Search for the cell housing the specified text and yield its (X, Y) center coordinate. 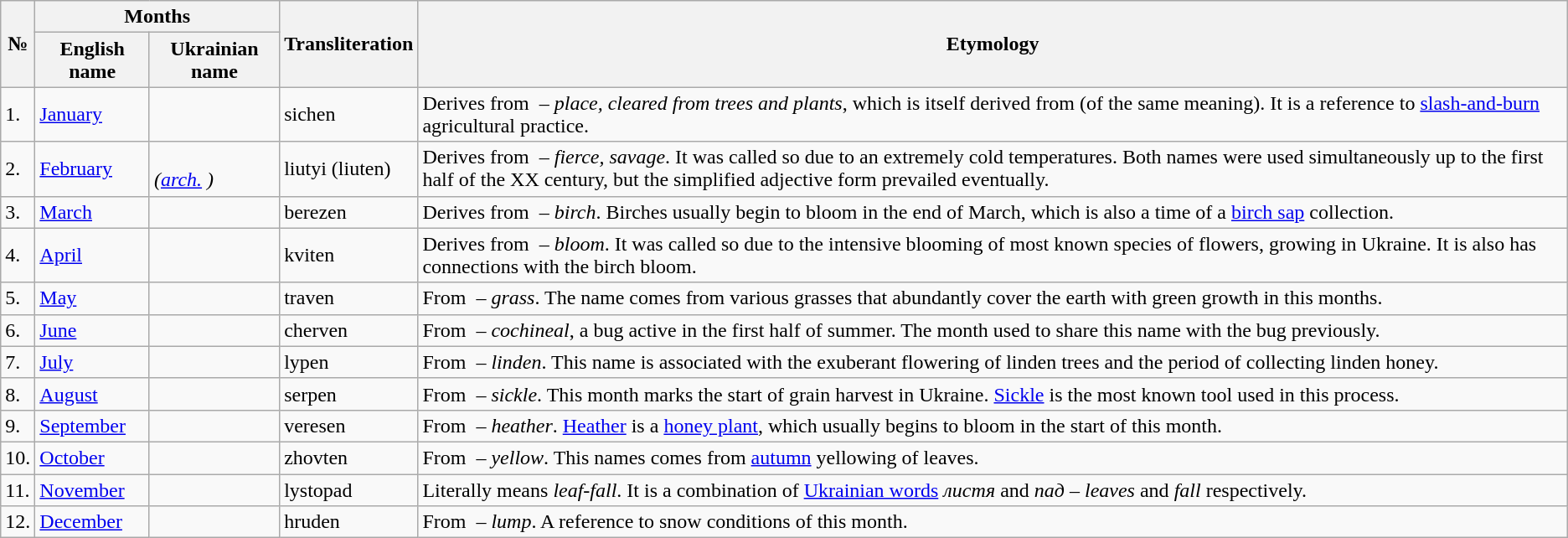
Transliteration (348, 44)
December (92, 522)
February (92, 169)
8. (18, 394)
5. (18, 298)
May (92, 298)
hruden (348, 522)
lystopad (348, 490)
1. (18, 114)
3. (18, 212)
July (92, 362)
Derives from – birch. Birches usually begin to bloom in the end of March, which is also a time of a birch sap collection. (993, 212)
4. (18, 255)
2. (18, 169)
lypen (348, 362)
kviten (348, 255)
From – linden. This name is associated with the exuberant flowering of linden trees and the period of collecting linden honey. (993, 362)
12. (18, 522)
Months (157, 17)
January (92, 114)
November (92, 490)
Ukrainian name (214, 60)
Etymology (993, 44)
6. (18, 330)
№ (18, 44)
June (92, 330)
English name (92, 60)
veresen (348, 426)
From – yellow. This names comes from autumn yellowing of leaves. (993, 458)
7. (18, 362)
From – grass. The name comes from various grasses that abundantly cover the earth with green growth in this months. (993, 298)
March (92, 212)
From – sickle. This month marks the start of grain harvest in Ukraine. Sickle is the most known tool used in this process. (993, 394)
From – cochineal, a bug active in the first half of summer. The month used to share this name with the bug previously. (993, 330)
From – lump. A reference to snow conditions of this month. (993, 522)
traven (348, 298)
October (92, 458)
serpen (348, 394)
(arch. ) (214, 169)
11. (18, 490)
10. (18, 458)
liutyi (liuten) (348, 169)
9. (18, 426)
cherven (348, 330)
Literally means leaf-fall. It is a combination of Ukrainian words листя and пад – leaves and fall respectively. (993, 490)
August (92, 394)
berezen (348, 212)
April (92, 255)
zhovten (348, 458)
sichen (348, 114)
September (92, 426)
From – heather. Heather is a honey plant, which usually begins to bloom in the start of this month. (993, 426)
